Scan for the cell matching the given text and deliver its [x, y] coordinate at center. 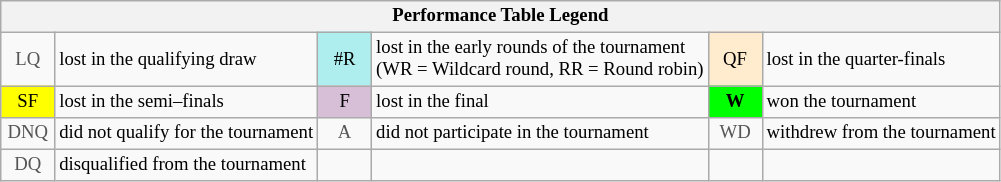
lost in the quarter-finals [881, 60]
won the tournament [881, 102]
lost in the final [540, 102]
WD [735, 134]
did not qualify for the tournament [186, 134]
W [735, 102]
withdrew from the tournament [881, 134]
did not participate in the tournament [540, 134]
#R [345, 60]
lost in the semi–finals [186, 102]
disqualified from the tournament [186, 166]
A [345, 134]
SF [28, 102]
lost in the early rounds of the tournament(WR = Wildcard round, RR = Round robin) [540, 60]
Performance Table Legend [500, 16]
LQ [28, 60]
DNQ [28, 134]
lost in the qualifying draw [186, 60]
F [345, 102]
DQ [28, 166]
QF [735, 60]
